Find where the given text appears and provide that cell's center as [x, y] coordinate. 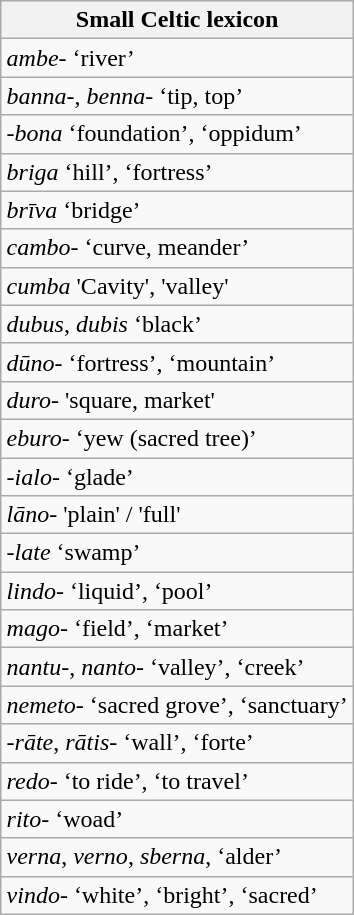
dūno- ‘fortress’, ‘mountain’ [177, 362]
nantu-, nanto- ‘valley’, ‘creek’ [177, 667]
dubus, dubis ‘black’ [177, 324]
lāno- 'plain' / 'full' [177, 515]
-bona ‘foundation’, ‘oppidum’ [177, 134]
rito- ‘woad’ [177, 819]
mago- ‘field’, ‘market’ [177, 629]
redo- ‘to ride’, ‘to travel’ [177, 781]
ambe- ‘river’ [177, 58]
-late ‘swamp’ [177, 553]
cumba 'Cavity', 'valley' [177, 286]
cambo- ‘curve, meander’ [177, 248]
-ialo- ‘glade’ [177, 477]
duro- 'square, market' [177, 400]
verna, verno, sberna, ‘alder’ [177, 857]
-rāte, rātis- ‘wall’, ‘forte’ [177, 743]
eburo- ‘yew (sacred tree)’ [177, 438]
lindo- ‘liquid’, ‘pool’ [177, 591]
banna-, benna- ‘tip, top’ [177, 96]
vindo- ‘white’, ‘bright’, ‘sacred’ [177, 895]
nemeto- ‘sacred grove’, ‘sanctuary’ [177, 705]
brīva ‘bridge’ [177, 210]
Small Celtic lexicon [177, 20]
briga ‘hill’, ‘fortress’ [177, 172]
